Return (X, Y) of the center of cell containing provided text 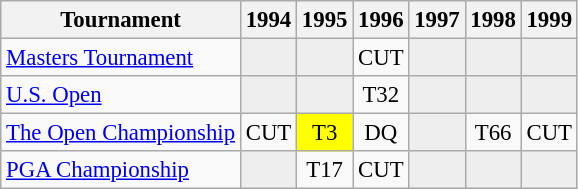
PGA Championship (121, 170)
T3 (325, 133)
1994 (268, 20)
1996 (381, 20)
DQ (381, 133)
The Open Championship (121, 133)
1998 (493, 20)
T17 (325, 170)
T66 (493, 133)
Tournament (121, 20)
U.S. Open (121, 95)
T32 (381, 95)
1995 (325, 20)
Masters Tournament (121, 58)
1997 (437, 20)
1999 (549, 20)
